Return the (x, y) coordinate for the center point of the cell that contains the specified text.  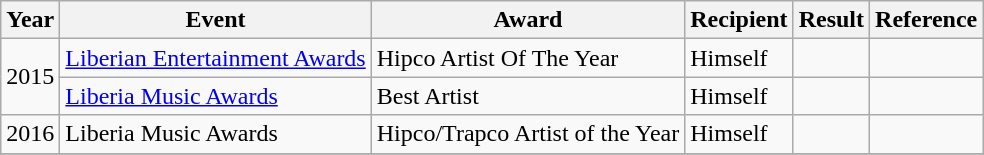
Recipient (739, 20)
2016 (30, 134)
Reference (926, 20)
Event (216, 20)
Award (528, 20)
Liberian Entertainment Awards (216, 58)
Hipco/Trapco Artist of the Year (528, 134)
Hipco Artist Of The Year (528, 58)
Result (831, 20)
2015 (30, 77)
Best Artist (528, 96)
Year (30, 20)
